Capture the cell that displays the provided text and extract its (X, Y) central coordinate. 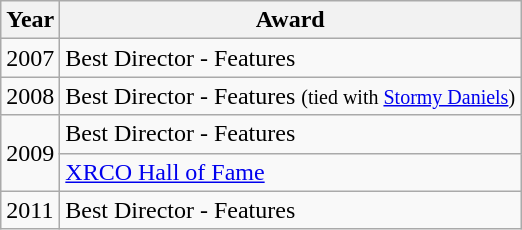
2009 (30, 153)
2008 (30, 96)
2011 (30, 210)
Award (290, 20)
2007 (30, 58)
XRCO Hall of Fame (290, 172)
Year (30, 20)
Best Director - Features (tied with Stormy Daniels) (290, 96)
